Detect which cell encompasses the target text, then output its (X, Y) center coordinate. 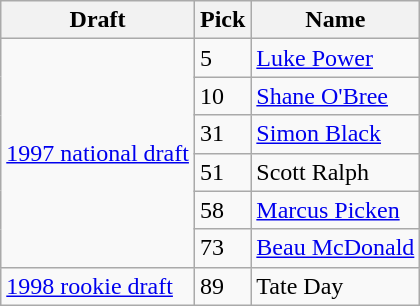
89 (222, 286)
1997 national draft (98, 153)
Scott Ralph (336, 172)
31 (222, 134)
5 (222, 58)
10 (222, 96)
73 (222, 248)
Beau McDonald (336, 248)
Shane O'Bree (336, 96)
Draft (98, 20)
Tate Day (336, 286)
Marcus Picken (336, 210)
58 (222, 210)
51 (222, 172)
1998 rookie draft (98, 286)
Luke Power (336, 58)
Name (336, 20)
Simon Black (336, 134)
Pick (222, 20)
